Output the [x, y] coordinate of the center of the cell containing the given text.  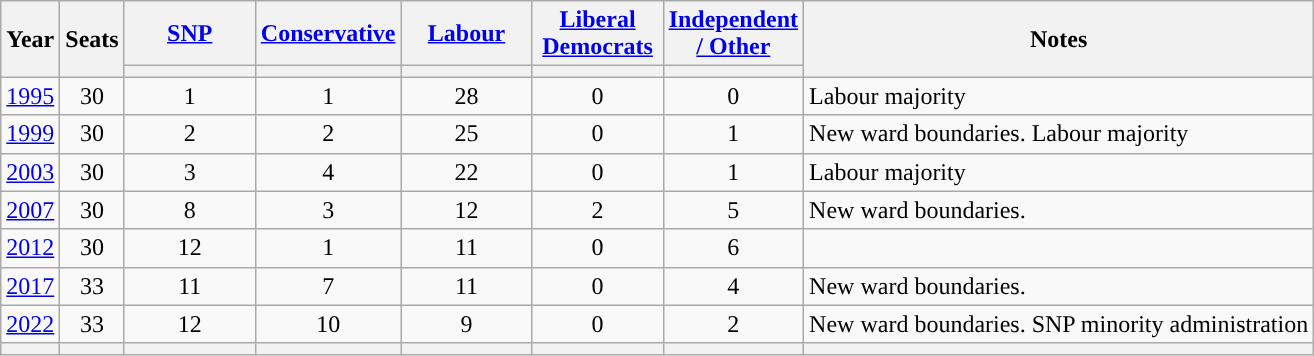
Liberal Democrats [598, 34]
2003 [30, 172]
New ward boundaries. Labour majority [1059, 134]
5 [733, 210]
8 [190, 210]
2017 [30, 286]
Notes [1059, 39]
Year [30, 39]
10 [328, 324]
22 [466, 172]
Conservative [328, 34]
25 [466, 134]
Independent / Other [733, 34]
7 [328, 286]
2012 [30, 248]
9 [466, 324]
Labour [466, 34]
28 [466, 96]
SNP [190, 34]
2007 [30, 210]
Seats [92, 39]
1995 [30, 96]
6 [733, 248]
2022 [30, 324]
1999 [30, 134]
New ward boundaries. SNP minority administration [1059, 324]
